Provide the (X, Y) coordinate of the cell's center where the given text is located.  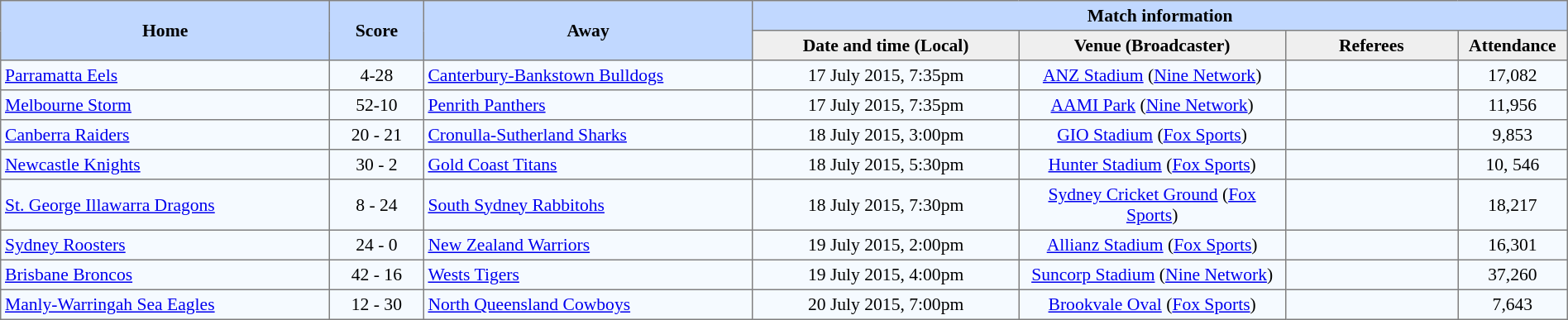
42 - 16 (377, 275)
7,643 (1513, 304)
Referees (1371, 45)
16,301 (1513, 245)
37,260 (1513, 275)
Manly-Warringah Sea Eagles (165, 304)
Melbourne Storm (165, 105)
18,217 (1513, 205)
Brookvale Oval (Fox Sports) (1152, 304)
30 - 2 (377, 165)
Date and time (Local) (886, 45)
9,853 (1513, 135)
Attendance (1513, 45)
Canberra Raiders (165, 135)
AAMI Park (Nine Network) (1152, 105)
GIO Stadium (Fox Sports) (1152, 135)
Parramatta Eels (165, 75)
20 - 21 (377, 135)
Sydney Cricket Ground (Fox Sports) (1152, 205)
19 July 2015, 2:00pm (886, 245)
Match information (1159, 16)
52-10 (377, 105)
10, 546 (1513, 165)
Home (165, 31)
North Queensland Cowboys (588, 304)
20 July 2015, 7:00pm (886, 304)
St. George Illawarra Dragons (165, 205)
South Sydney Rabbitohs (588, 205)
Suncorp Stadium (Nine Network) (1152, 275)
Canterbury-Bankstown Bulldogs (588, 75)
12 - 30 (377, 304)
Newcastle Knights (165, 165)
Away (588, 31)
Sydney Roosters (165, 245)
8 - 24 (377, 205)
Wests Tigers (588, 275)
18 July 2015, 3:00pm (886, 135)
4-28 (377, 75)
11,956 (1513, 105)
24 - 0 (377, 245)
19 July 2015, 4:00pm (886, 275)
Score (377, 31)
ANZ Stadium (Nine Network) (1152, 75)
Penrith Panthers (588, 105)
18 July 2015, 5:30pm (886, 165)
Cronulla-Sutherland Sharks (588, 135)
Hunter Stadium (Fox Sports) (1152, 165)
18 July 2015, 7:30pm (886, 205)
Brisbane Broncos (165, 275)
Venue (Broadcaster) (1152, 45)
Allianz Stadium (Fox Sports) (1152, 245)
17,082 (1513, 75)
New Zealand Warriors (588, 245)
Gold Coast Titans (588, 165)
